For the text-containing cell, return its midpoint in (X, Y) coordinate format. 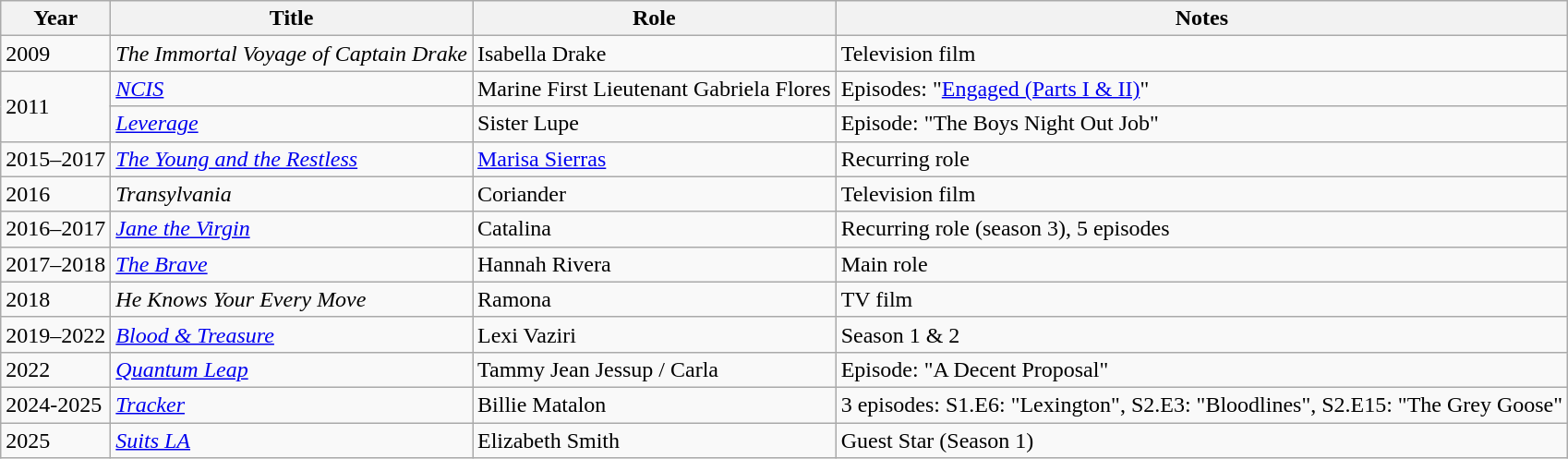
2016–2017 (55, 229)
The Young and the Restless (292, 159)
Recurring role (1201, 159)
Coriander (655, 194)
Leverage (292, 124)
2016 (55, 194)
Transylvania (292, 194)
Year (55, 18)
Quantum Leap (292, 369)
2017–2018 (55, 264)
Episode: "The Boys Night Out Job" (1201, 124)
2024-2025 (55, 405)
Role (655, 18)
Suits LA (292, 441)
The Immortal Voyage of Captain Drake (292, 54)
Catalina (655, 229)
Episode: "A Decent Proposal" (1201, 369)
Blood & Treasure (292, 334)
2019–2022 (55, 334)
Guest Star (Season 1) (1201, 441)
Recurring role (season 3), 5 episodes (1201, 229)
Season 1 & 2 (1201, 334)
The Brave (292, 264)
Marisa Sierras (655, 159)
2011 (55, 106)
TV film (1201, 299)
Hannah Rivera (655, 264)
2022 (55, 369)
Sister Lupe (655, 124)
Ramona (655, 299)
Jane the Virgin (292, 229)
Episodes: "Engaged (Parts I & II)" (1201, 89)
Isabella Drake (655, 54)
3 episodes: S1.E6: "Lexington", S2.E3: "Bloodlines", S2.E15: "The Grey Goose" (1201, 405)
Marine First Lieutenant Gabriela Flores (655, 89)
Title (292, 18)
He Knows Your Every Move (292, 299)
Notes (1201, 18)
2018 (55, 299)
2015–2017 (55, 159)
2009 (55, 54)
Tracker (292, 405)
Main role (1201, 264)
Billie Matalon (655, 405)
2025 (55, 441)
Elizabeth Smith (655, 441)
Tammy Jean Jessup / Carla (655, 369)
Lexi Vaziri (655, 334)
NCIS (292, 89)
